For the text-containing cell, return its midpoint in (x, y) coordinate format. 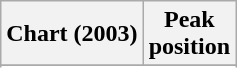
Chart (2003) (72, 34)
Peakposition (189, 34)
